For the text-containing cell, return its midpoint in [X, Y] coordinate format. 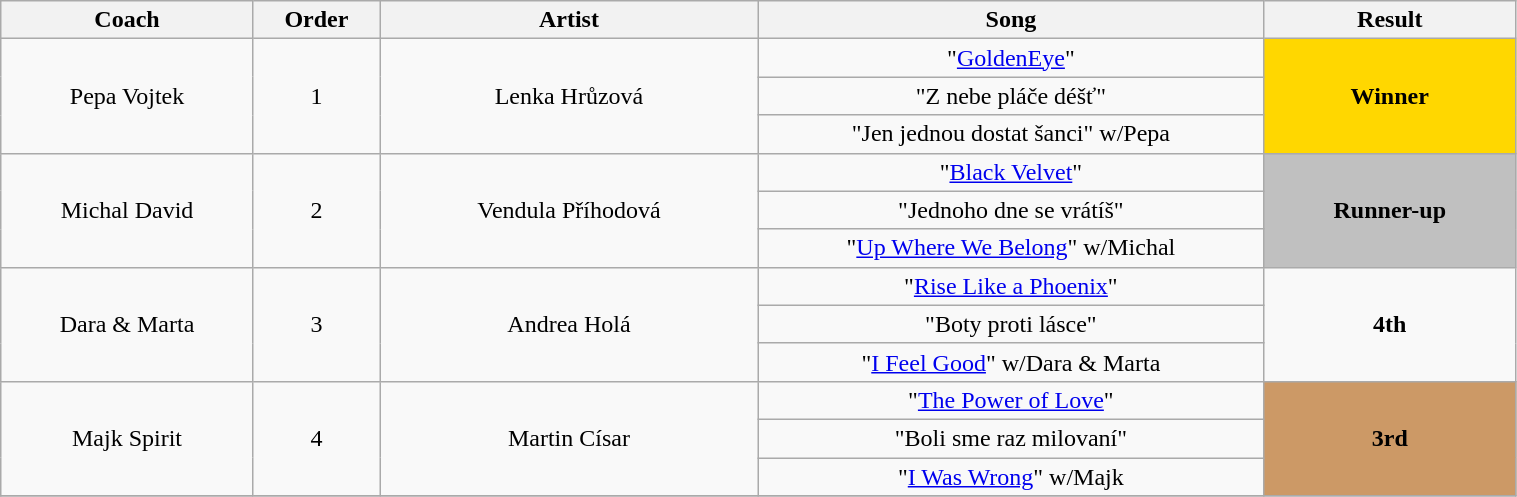
Song [1010, 20]
Michal David [128, 210]
Winner [1390, 96]
"Boli sme raz milovaní" [1010, 438]
"Jen jednou dostat šanci" w/Pepa [1010, 134]
"Z nebe pláče déšť" [1010, 96]
Dara & Marta [128, 324]
Vendula Příhodová [570, 210]
Lenka Hrůzová [570, 96]
2 [316, 210]
Runner-up [1390, 210]
Artist [570, 20]
Martin Císar [570, 438]
Majk Spirit [128, 438]
"Up Where We Belong" w/Michal [1010, 248]
"Black Velvet" [1010, 172]
Coach [128, 20]
"GoldenEye" [1010, 58]
4th [1390, 324]
"Rise Like a Phoenix" [1010, 286]
"I Was Wrong" w/Majk [1010, 477]
Order [316, 20]
3rd [1390, 438]
"Jednoho dne se vrátíš" [1010, 210]
4 [316, 438]
Andrea Holá [570, 324]
"I Feel Good" w/Dara & Marta [1010, 362]
"The Power of Love" [1010, 400]
1 [316, 96]
"Boty proti lásce" [1010, 324]
3 [316, 324]
Pepa Vojtek [128, 96]
Result [1390, 20]
